Return the (x, y) coordinate for the center point of the cell that contains the specified text.  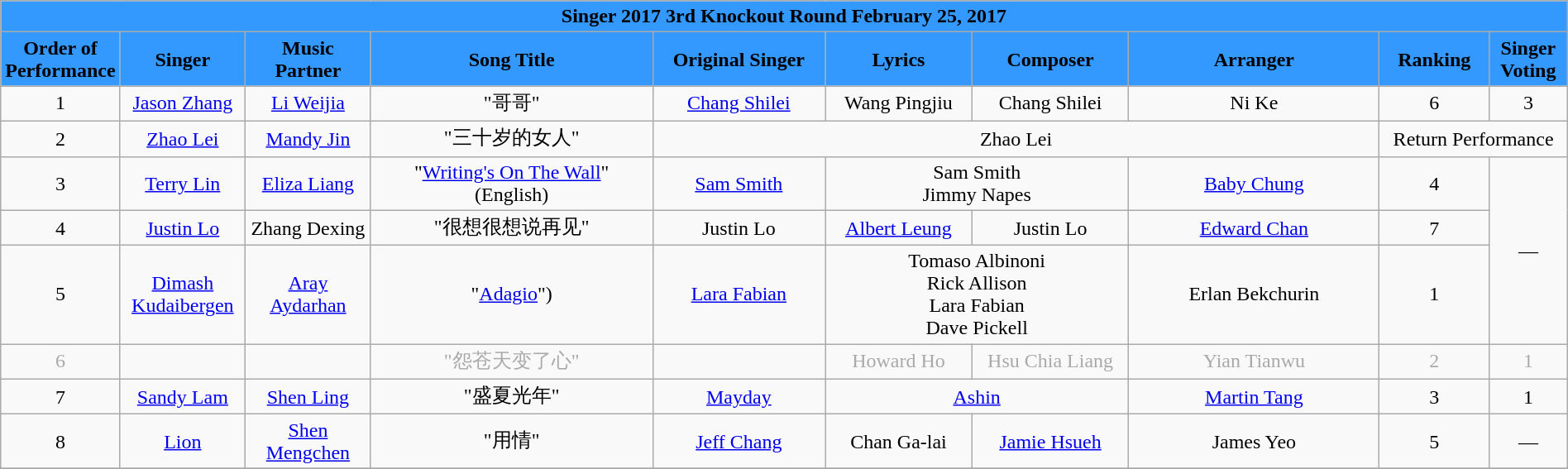
"盛夏光年" (511, 397)
Howard Ho (899, 362)
Ni Ke (1254, 104)
Eliza Liang (308, 184)
Albert Leung (899, 228)
Wang Pingjiu (899, 104)
Tomaso AlbinoniRick AllisonLara FabianDave Pickell (978, 294)
Singer Voting (1528, 60)
Dimash Kudaibergen (183, 294)
Singer 2017 3rd Knockout Round February 25, 2017 (784, 17)
Sam Smith (739, 184)
Sam SmithJimmy Napes (978, 184)
James Yeo (1254, 442)
Martin Tang (1254, 397)
"哥哥" (511, 104)
Ashin (978, 397)
Lyrics (899, 60)
"用情" (511, 442)
Ranking (1434, 60)
Jason Zhang (183, 104)
Song Title (511, 60)
Jeff Chang (739, 442)
Shen Ling (308, 397)
Singer (183, 60)
Lion (183, 442)
Chan Ga-lai (899, 442)
Hsu Chia Liang (1050, 362)
Erlan Bekchurin (1254, 294)
Sandy Lam (183, 397)
Composer (1050, 60)
Original Singer (739, 60)
Arranger (1254, 60)
Mandy Jin (308, 139)
"很想很想说再见" (511, 228)
Shen Mengchen (308, 442)
Aray Aydarhan (308, 294)
Edward Chan (1254, 228)
Li Weijia (308, 104)
Zhang Dexing (308, 228)
Baby Chung (1254, 184)
Order of Performance (60, 60)
Terry Lin (183, 184)
8 (60, 442)
Lara Fabian (739, 294)
Mayday (739, 397)
Return Performance (1474, 139)
Yian Tianwu (1254, 362)
Jamie Hsueh (1050, 442)
Music Partner (308, 60)
"怨苍天变了心" (511, 362)
"三十岁的女人" (511, 139)
"Adagio") (511, 294)
"Writing's On The Wall" (English) (511, 184)
